Provide the (x, y) coordinate of the cell's center where the given text is located.  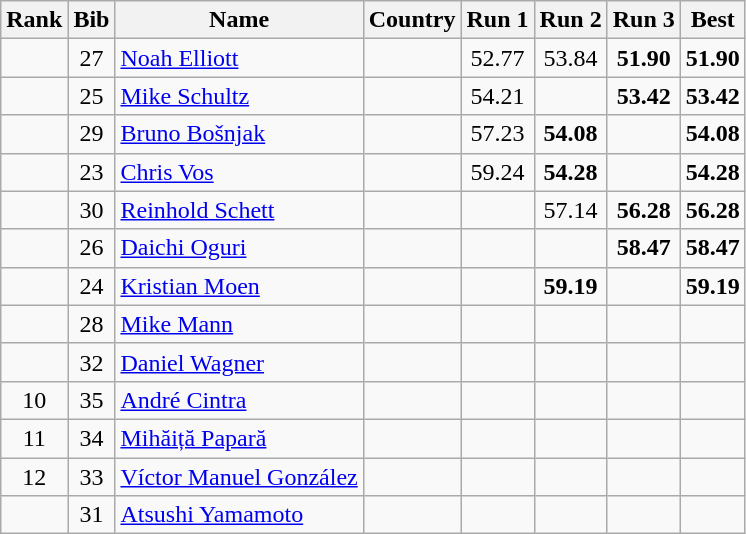
31 (92, 515)
Country (412, 20)
André Cintra (239, 400)
Run 3 (644, 20)
10 (34, 400)
23 (92, 172)
Víctor Manuel González (239, 477)
Best (712, 20)
Rank (34, 20)
54.21 (498, 96)
52.77 (498, 58)
Bruno Bošnjak (239, 134)
Reinhold Schett (239, 210)
28 (92, 324)
53.84 (570, 58)
35 (92, 400)
29 (92, 134)
Atsushi Yamamoto (239, 515)
Mike Mann (239, 324)
33 (92, 477)
Name (239, 20)
11 (34, 438)
59.24 (498, 172)
57.23 (498, 134)
Run 2 (570, 20)
Mihăiță Papară (239, 438)
12 (34, 477)
27 (92, 58)
Mike Schultz (239, 96)
32 (92, 362)
Bib (92, 20)
Run 1 (498, 20)
30 (92, 210)
Daichi Oguri (239, 248)
24 (92, 286)
Kristian Moen (239, 286)
Daniel Wagner (239, 362)
26 (92, 248)
Noah Elliott (239, 58)
34 (92, 438)
Chris Vos (239, 172)
25 (92, 96)
57.14 (570, 210)
